Output the [X, Y] coordinate of the center of the cell containing the given text.  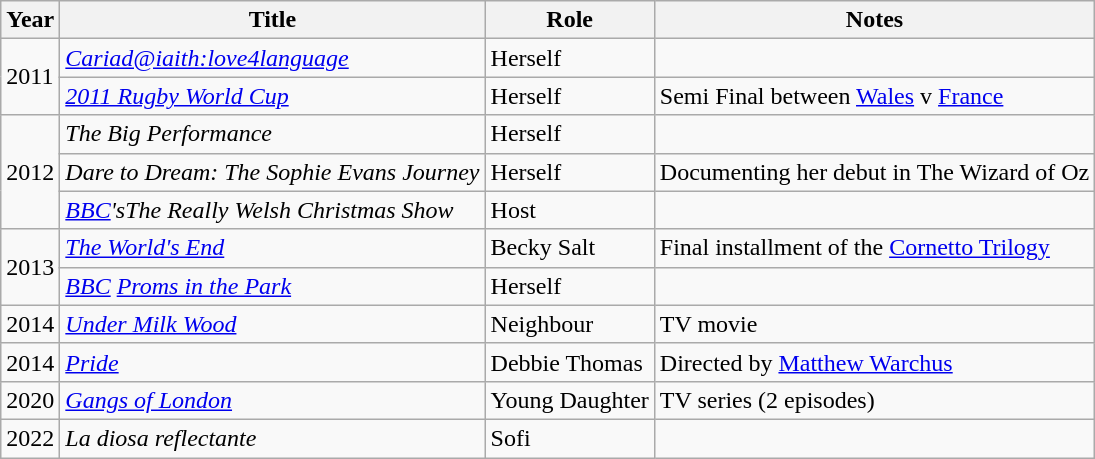
La diosa reflectante [272, 438]
2020 [30, 400]
The World's End [272, 248]
2011 Rugby World Cup [272, 96]
Host [570, 210]
2012 [30, 172]
2013 [30, 267]
2011 [30, 77]
Semi Final between Wales v France [874, 96]
Year [30, 20]
The Big Performance [272, 134]
Documenting her debut in The Wizard of Oz [874, 172]
BBC Proms in the Park [272, 286]
Becky Salt [570, 248]
Dare to Dream: The Sophie Evans Journey [272, 172]
TV series (2 episodes) [874, 400]
Role [570, 20]
Gangs of London [272, 400]
Sofi [570, 438]
Debbie Thomas [570, 362]
Title [272, 20]
TV movie [874, 324]
2022 [30, 438]
Final installment of the Cornetto Trilogy [874, 248]
Young Daughter [570, 400]
BBC'sThe Really Welsh Christmas Show [272, 210]
Under Milk Wood [272, 324]
Neighbour [570, 324]
Directed by Matthew Warchus [874, 362]
Notes [874, 20]
Pride [272, 362]
Cariad@iaith:love4language [272, 58]
